Capture the cell that displays the provided text and extract its (X, Y) central coordinate. 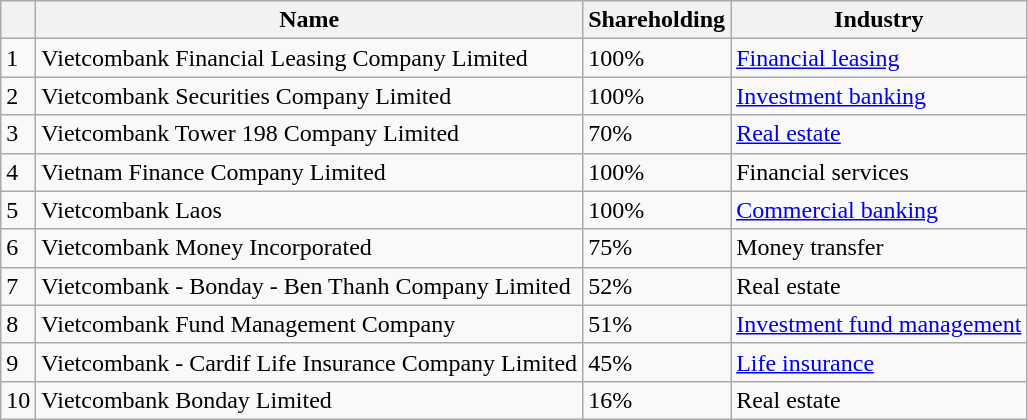
75% (657, 248)
Commercial banking (879, 210)
70% (657, 134)
Vietnam Finance Company Limited (310, 172)
51% (657, 324)
Vietcombank Bonday Limited (310, 400)
16% (657, 400)
Vietcombank Securities Company Limited (310, 96)
Vietcombank Money Incorporated (310, 248)
Investment fund management (879, 324)
Name (310, 20)
Investment banking (879, 96)
5 (18, 210)
Vietcombank - Bonday - Ben Thanh Company Limited (310, 286)
3 (18, 134)
1 (18, 58)
Vietcombank Fund Management Company (310, 324)
Money transfer (879, 248)
Shareholding (657, 20)
10 (18, 400)
Vietcombank - Cardif Life Insurance Company Limited (310, 362)
2 (18, 96)
Life insurance (879, 362)
7 (18, 286)
Vietcombank Laos (310, 210)
Vietcombank Financial Leasing Company Limited (310, 58)
52% (657, 286)
4 (18, 172)
9 (18, 362)
8 (18, 324)
Vietcombank Tower 198 Company Limited (310, 134)
Financial services (879, 172)
45% (657, 362)
Industry (879, 20)
6 (18, 248)
Financial leasing (879, 58)
